Detect which cell encompasses the target text, then output its (X, Y) center coordinate. 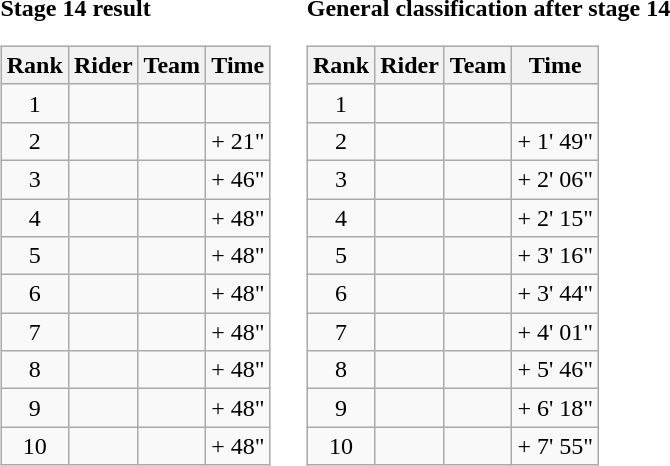
+ 2' 06" (556, 179)
+ 21" (238, 141)
+ 3' 44" (556, 294)
+ 46" (238, 179)
+ 4' 01" (556, 332)
+ 6' 18" (556, 408)
+ 2' 15" (556, 217)
+ 5' 46" (556, 370)
+ 1' 49" (556, 141)
+ 7' 55" (556, 446)
+ 3' 16" (556, 256)
